Scan for the cell matching the given text and deliver its [X, Y] coordinate at center. 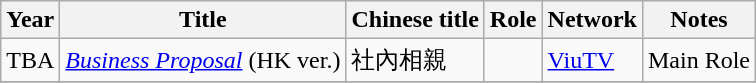
Year [30, 20]
Main Role [698, 60]
Role [513, 20]
ViuTV [592, 60]
Title [203, 20]
社內相親 [415, 60]
Network [592, 20]
Notes [698, 20]
Business Proposal (HK ver.) [203, 60]
Chinese title [415, 20]
TBA [30, 60]
